Locate the cell with the specified text and output its (x, y) center coordinate. 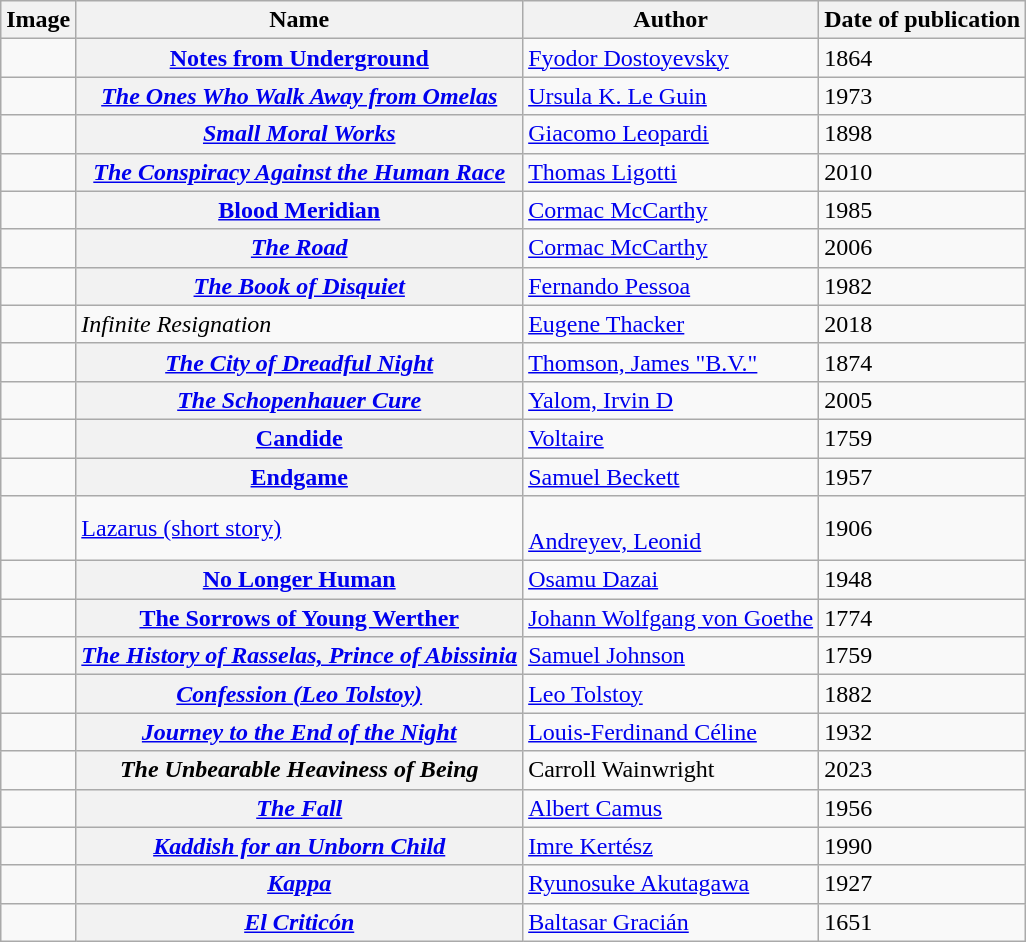
The Unbearable Heaviness of Being (300, 770)
Thomas Ligotti (671, 172)
1932 (922, 732)
1651 (922, 922)
Fyodor Dostoyevsky (671, 58)
Leo Tolstoy (671, 694)
Baltasar Gracián (671, 922)
Voltaire (671, 438)
Ursula K. Le Guin (671, 96)
Small Moral Works (300, 134)
Image (38, 20)
Endgame (300, 477)
No Longer Human (300, 580)
Imre Kertész (671, 846)
Yalom, Irvin D (671, 400)
Samuel Beckett (671, 477)
The Sorrows of Young Werther (300, 618)
The Fall (300, 808)
Johann Wolfgang von Goethe (671, 618)
1906 (922, 528)
Name (300, 20)
Blood Meridian (300, 210)
Samuel Johnson (671, 656)
Albert Camus (671, 808)
2006 (922, 248)
Fernando Pessoa (671, 286)
Confession (Leo Tolstoy) (300, 694)
2010 (922, 172)
Kappa (300, 884)
Kaddish for an Unborn Child (300, 846)
1882 (922, 694)
The Ones Who Walk Away from Omelas (300, 96)
1957 (922, 477)
1990 (922, 846)
Thomson, James "B.V." (671, 362)
Osamu Dazai (671, 580)
Lazarus (short story) (300, 528)
1874 (922, 362)
Giacomo Leopardi (671, 134)
Author (671, 20)
Louis-Ferdinand Céline (671, 732)
1898 (922, 134)
1973 (922, 96)
Notes from Underground (300, 58)
1948 (922, 580)
1982 (922, 286)
Candide (300, 438)
The Schopenhauer Cure (300, 400)
Andreyev, Leonid (671, 528)
The Book of Disquiet (300, 286)
Journey to the End of the Night (300, 732)
Eugene Thacker (671, 324)
2023 (922, 770)
1985 (922, 210)
Carroll Wainwright (671, 770)
Infinite Resignation (300, 324)
The Conspiracy Against the Human Race (300, 172)
El Criticón (300, 922)
1927 (922, 884)
Date of publication (922, 20)
1864 (922, 58)
The City of Dreadful Night (300, 362)
Ryunosuke Akutagawa (671, 884)
The Road (300, 248)
1774 (922, 618)
The History of Rasselas, Prince of Abissinia (300, 656)
2005 (922, 400)
1956 (922, 808)
2018 (922, 324)
